Determine the [x, y] coordinate at the center of the cell enclosing the given text.  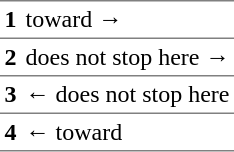
toward → [128, 20]
does not stop here → [128, 57]
2 [10, 57]
1 [10, 20]
← does not stop here [128, 95]
4 [10, 132]
← toward [128, 132]
3 [10, 95]
